Identify which cell holds the provided text, then report its [x, y] central coordinate. 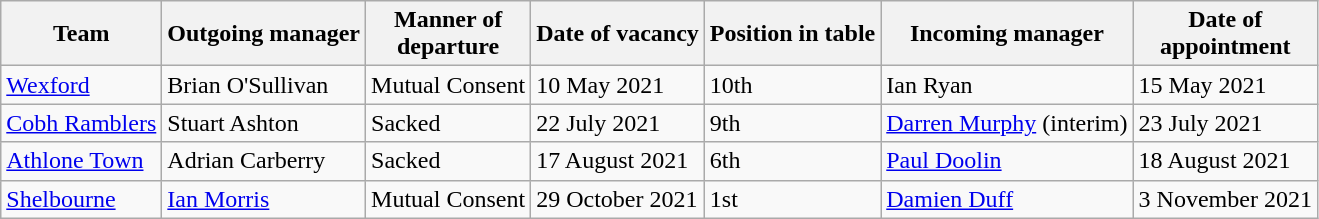
Manner ofdeparture [448, 34]
3 November 2021 [1225, 199]
Date of vacancy [618, 34]
18 August 2021 [1225, 161]
22 July 2021 [618, 123]
Brian O'Sullivan [264, 85]
Ian Ryan [1007, 85]
Incoming manager [1007, 34]
Wexford [82, 85]
1st [792, 199]
9th [792, 123]
Date ofappointment [1225, 34]
6th [792, 161]
Position in table [792, 34]
Stuart Ashton [264, 123]
Adrian Carberry [264, 161]
Ian Morris [264, 199]
Team [82, 34]
Cobh Ramblers [82, 123]
10 May 2021 [618, 85]
10th [792, 85]
Paul Doolin [1007, 161]
Damien Duff [1007, 199]
Outgoing manager [264, 34]
23 July 2021 [1225, 123]
29 October 2021 [618, 199]
17 August 2021 [618, 161]
Athlone Town [82, 161]
15 May 2021 [1225, 85]
Shelbourne [82, 199]
Darren Murphy (interim) [1007, 123]
